Extract the [X, Y] coordinate from the center of the cell holding the provided text.  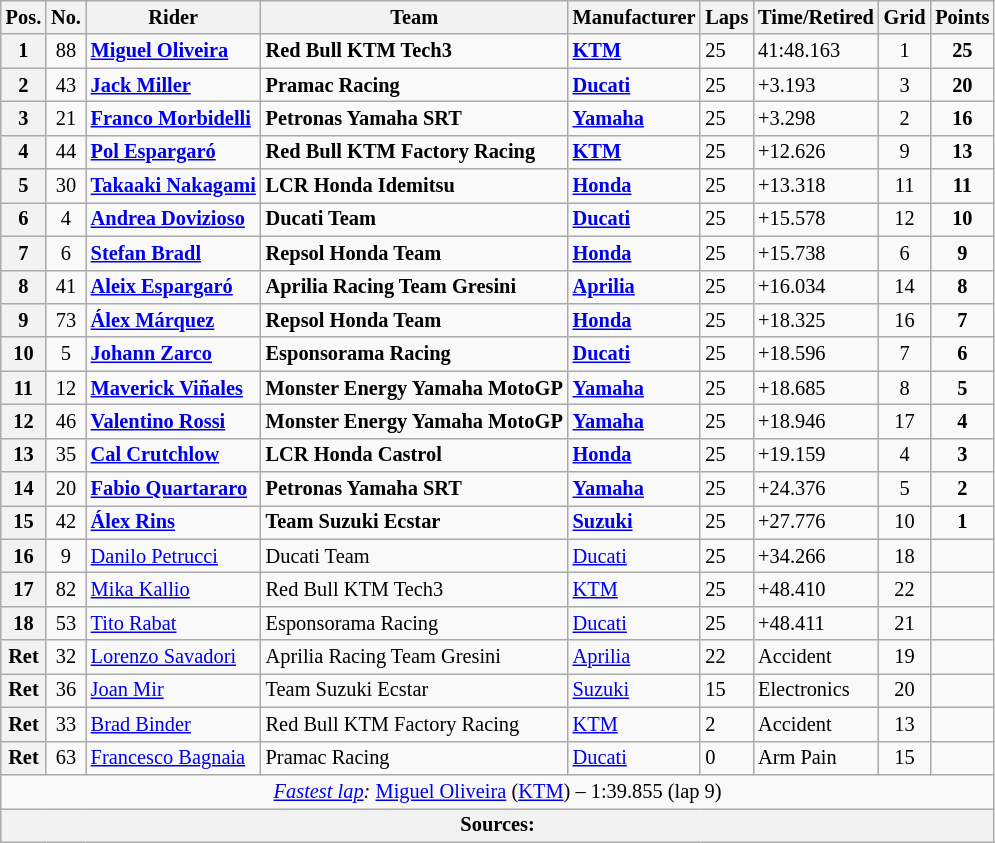
32 [66, 657]
Pol Espargaró [174, 152]
88 [66, 51]
Álex Márquez [174, 320]
+18.685 [816, 388]
Mika Kallio [174, 589]
+15.578 [816, 219]
63 [66, 758]
Points [962, 17]
41 [66, 287]
+12.626 [816, 152]
46 [66, 421]
30 [66, 186]
Electronics [816, 690]
Jack Miller [174, 85]
+13.318 [816, 186]
+18.946 [816, 421]
Rider [174, 17]
82 [66, 589]
+48.411 [816, 623]
35 [66, 455]
+27.776 [816, 522]
+24.376 [816, 489]
Brad Binder [174, 724]
Stefan Bradl [174, 253]
Pos. [24, 17]
Lorenzo Savadori [174, 657]
Francesco Bagnaia [174, 758]
Miguel Oliveira [174, 51]
Takaaki Nakagami [174, 186]
LCR Honda Castrol [414, 455]
Andrea Dovizioso [174, 219]
Maverick Viñales [174, 388]
Johann Zarco [174, 354]
Álex Rins [174, 522]
53 [66, 623]
33 [66, 724]
Joan Mir [174, 690]
Fabio Quartararo [174, 489]
19 [905, 657]
44 [66, 152]
Laps [726, 17]
Time/Retired [816, 17]
No. [66, 17]
Cal Crutchlow [174, 455]
+18.596 [816, 354]
+16.034 [816, 287]
43 [66, 85]
0 [726, 758]
+3.193 [816, 85]
Aleix Espargaró [174, 287]
Franco Morbidelli [174, 118]
Fastest lap: Miguel Oliveira (KTM) – 1:39.855 (lap 9) [498, 791]
41:48.163 [816, 51]
+34.266 [816, 556]
+3.298 [816, 118]
Danilo Petrucci [174, 556]
73 [66, 320]
Tito Rabat [174, 623]
Arm Pain [816, 758]
Sources: [498, 825]
42 [66, 522]
+48.410 [816, 589]
+19.159 [816, 455]
Team [414, 17]
Valentino Rossi [174, 421]
+18.325 [816, 320]
Grid [905, 17]
36 [66, 690]
+15.738 [816, 253]
Manufacturer [634, 17]
LCR Honda Idemitsu [414, 186]
